Provide the [X, Y] coordinate of the cell's center where the given text is located.  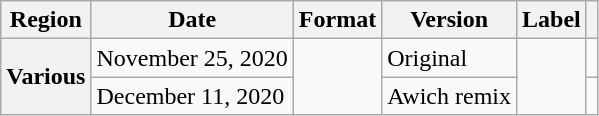
Various [46, 77]
Awich remix [450, 96]
November 25, 2020 [192, 58]
Label [552, 20]
December 11, 2020 [192, 96]
Region [46, 20]
Format [337, 20]
Version [450, 20]
Original [450, 58]
Date [192, 20]
